Return the (x, y) coordinate for the center point of the cell that contains the specified text.  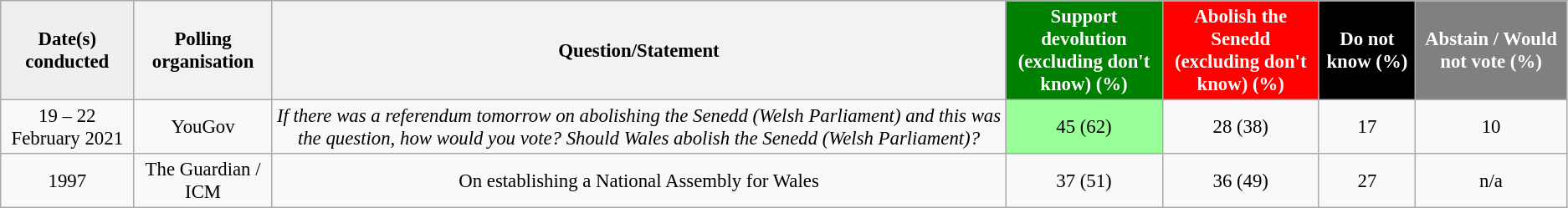
Do not know (%) (1367, 50)
36 (49) (1240, 180)
Polling organisation (202, 50)
Date(s) conducted (67, 50)
17 (1367, 127)
27 (1367, 180)
1997 (67, 180)
28 (38) (1240, 127)
Support devolution(excluding don't know) (%) (1084, 50)
On establishing a National Assembly for Wales (638, 180)
19 – 22 February 2021 (67, 127)
10 (1491, 127)
37 (51) (1084, 180)
Abolish the Senedd(excluding don't know) (%) (1240, 50)
The Guardian / ICM (202, 180)
Question/Statement (638, 50)
Abstain / Would not vote (%) (1491, 50)
n/a (1491, 180)
YouGov (202, 127)
45 (62) (1084, 127)
